Extract the [X, Y] coordinate from the center of the cell holding the provided text.  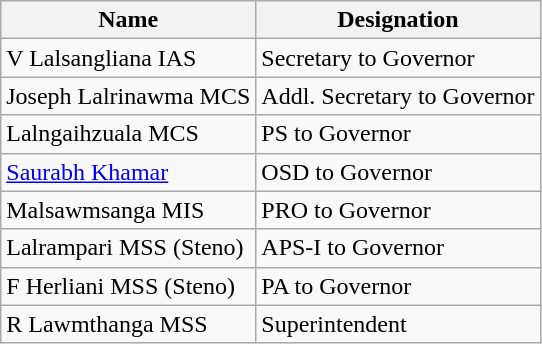
Designation [398, 20]
Secretary to Governor [398, 58]
PA to Governor [398, 286]
APS-I to Governor [398, 248]
Superintendent [398, 324]
OSD to Governor [398, 172]
Name [128, 20]
Joseph Lalrinawma MCS [128, 96]
Malsawmsanga MIS [128, 210]
Lalrampari MSS (Steno) [128, 248]
Addl. Secretary to Governor [398, 96]
V Lalsangliana IAS [128, 58]
PRO to Governor [398, 210]
Saurabh Khamar [128, 172]
PS to Governor [398, 134]
F Herliani MSS (Steno) [128, 286]
Lalngaihzuala MCS [128, 134]
R Lawmthanga MSS [128, 324]
